Provide the (X, Y) coordinate of the cell's center where the given text is located.  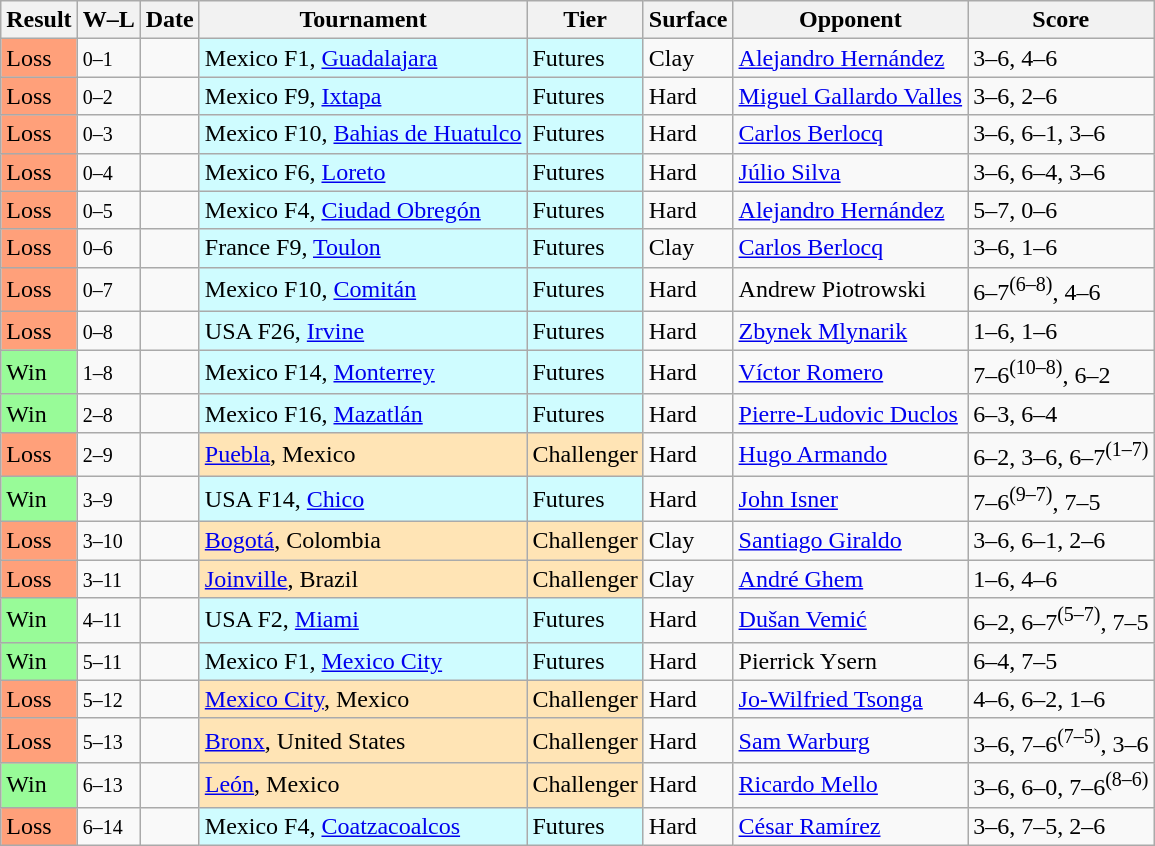
3–6, 6–1, 2–6 (1061, 541)
Pierre-Ludovic Duclos (850, 413)
7–6(9–7), 7–5 (1061, 500)
Sam Warburg (850, 740)
John Isner (850, 500)
Dušan Vemić (850, 620)
Score (1061, 20)
0–1 (108, 58)
6–4, 7–5 (1061, 661)
0–7 (108, 290)
2–8 (108, 413)
Mexico F1, Mexico City (363, 661)
Mexico F16, Mazatlán (363, 413)
Víctor Romero (850, 372)
4–6, 6–2, 1–6 (1061, 699)
Opponent (850, 20)
5–13 (108, 740)
6–7(6–8), 4–6 (1061, 290)
4–11 (108, 620)
Pierrick Ysern (850, 661)
André Ghem (850, 579)
6–13 (108, 786)
3–6, 6–0, 7–6(8–6) (1061, 786)
Tournament (363, 20)
Date (170, 20)
3–10 (108, 541)
Result (39, 20)
3–9 (108, 500)
1–8 (108, 372)
César Ramírez (850, 826)
Tier (585, 20)
3–6, 4–6 (1061, 58)
3–11 (108, 579)
5–7, 0–6 (1061, 210)
0–4 (108, 172)
0–2 (108, 96)
Júlio Silva (850, 172)
3–6, 7–6(7–5), 3–6 (1061, 740)
USA F2, Miami (363, 620)
2–9 (108, 454)
Zbynek Mlynarik (850, 331)
Mexico F10, Bahias de Huatulco (363, 134)
5–12 (108, 699)
0–6 (108, 248)
Bogotá, Colombia (363, 541)
3–6, 6–1, 3–6 (1061, 134)
Bronx, United States (363, 740)
Mexico F10, Comitán (363, 290)
Mexico F14, Monterrey (363, 372)
Mexico F4, Coatzacoalcos (363, 826)
Mexico F6, Loreto (363, 172)
Santiago Giraldo (850, 541)
Surface (688, 20)
Mexico F9, Ixtapa (363, 96)
0–5 (108, 210)
USA F14, Chico (363, 500)
3–6, 2–6 (1061, 96)
0–3 (108, 134)
6–14 (108, 826)
Mexico F4, Ciudad Obregón (363, 210)
Mexico F1, Guadalajara (363, 58)
France F9, Toulon (363, 248)
Andrew Piotrowski (850, 290)
W–L (108, 20)
1–6, 1–6 (1061, 331)
Ricardo Mello (850, 786)
6–2, 6–7(5–7), 7–5 (1061, 620)
1–6, 4–6 (1061, 579)
3–6, 1–6 (1061, 248)
Hugo Armando (850, 454)
Miguel Gallardo Valles (850, 96)
Mexico City, Mexico (363, 699)
Puebla, Mexico (363, 454)
USA F26, Irvine (363, 331)
Joinville, Brazil (363, 579)
7–6(10–8), 6–2 (1061, 372)
Jo-Wilfried Tsonga (850, 699)
6–2, 3–6, 6–7(1–7) (1061, 454)
3–6, 6–4, 3–6 (1061, 172)
5–11 (108, 661)
3–6, 7–5, 2–6 (1061, 826)
6–3, 6–4 (1061, 413)
León, Mexico (363, 786)
0–8 (108, 331)
